From the cell containing the given text, extract its center point as [x, y] coordinate. 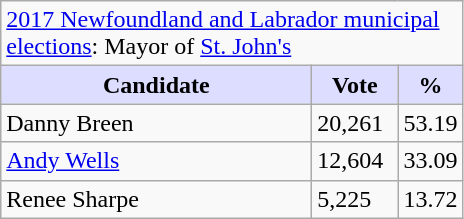
13.72 [430, 199]
53.19 [430, 123]
20,261 [355, 123]
Renee Sharpe [156, 199]
12,604 [355, 161]
Danny Breen [156, 123]
Candidate [156, 85]
5,225 [355, 199]
% [430, 85]
2017 Newfoundland and Labrador municipal elections: Mayor of St. John's [232, 34]
Vote [355, 85]
33.09 [430, 161]
Andy Wells [156, 161]
